Identify which cell holds the provided text, then report its (X, Y) central coordinate. 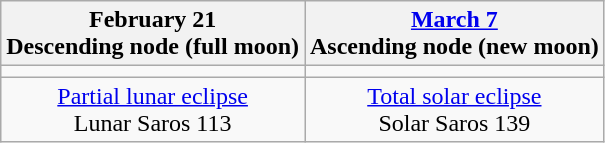
Total solar eclipseSolar Saros 139 (454, 110)
Partial lunar eclipseLunar Saros 113 (153, 110)
February 21Descending node (full moon) (153, 34)
March 7Ascending node (new moon) (454, 34)
